Pinpoint the cell where the given text exists, returning its [x, y] midpoint coordinate. 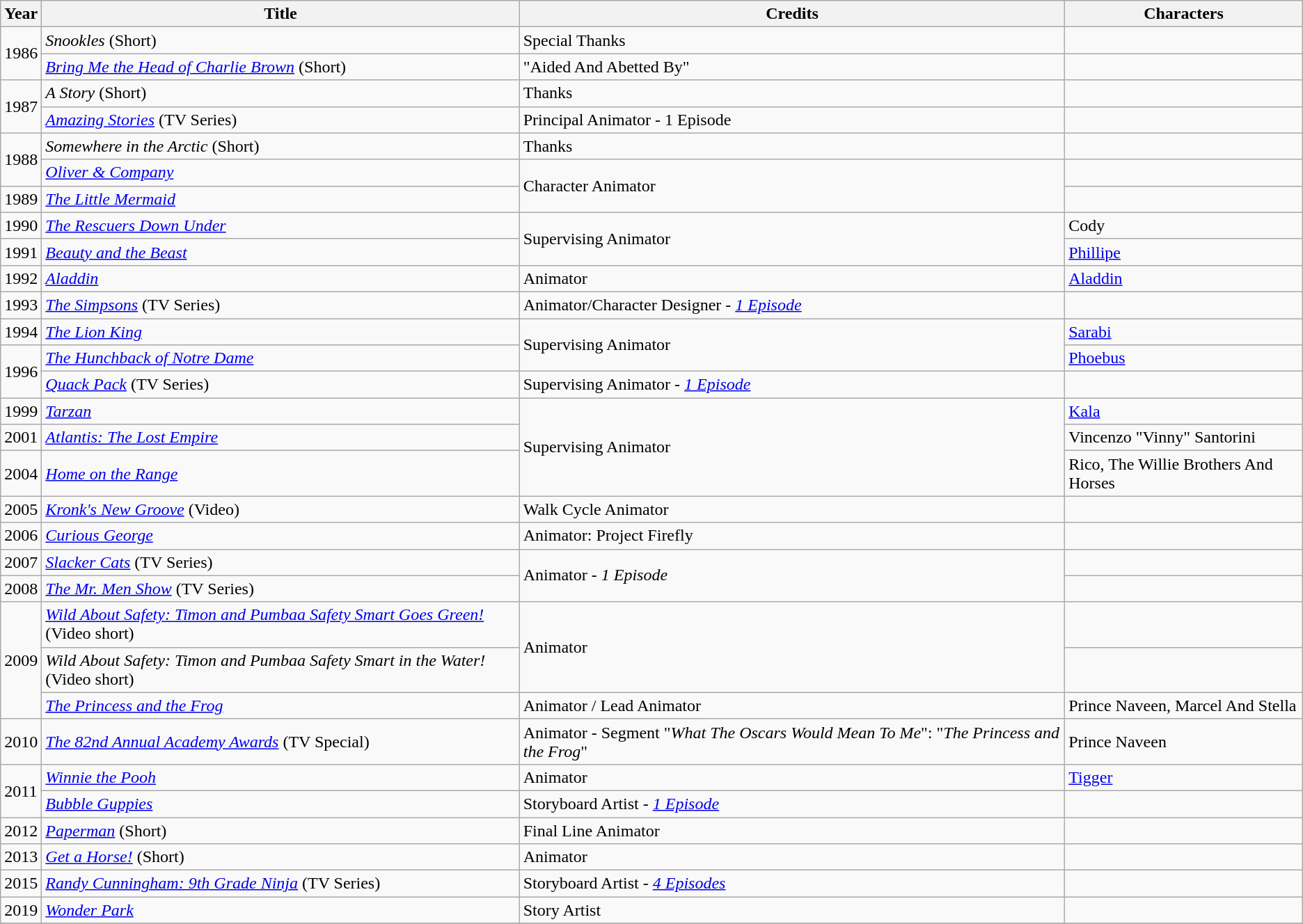
Home on the Range [281, 473]
Phillipe [1184, 252]
2006 [21, 536]
1990 [21, 225]
Rico, The Willie Brothers And Horses [1184, 473]
2001 [21, 438]
Oliver & Company [281, 173]
Atlantis: The Lost Empire [281, 438]
Supervising Animator - 1 Episode [792, 385]
1992 [21, 278]
2007 [21, 562]
Prince Naveen, Marcel And Stella [1184, 706]
Somewhere in the Arctic (Short) [281, 146]
The Little Mermaid [281, 199]
The Rescuers Down Under [281, 225]
The 82nd Annual Academy Awards (TV Special) [281, 742]
Kronk's New Groove (Video) [281, 509]
2009 [21, 660]
Special Thanks [792, 40]
1989 [21, 199]
Snookles (Short) [281, 40]
The Hunchback of Notre Dame [281, 358]
Tigger [1184, 777]
Beauty and the Beast [281, 252]
Wild About Safety: Timon and Pumbaa Safety Smart Goes Green! (Video short) [281, 625]
Tarzan [281, 411]
Randy Cunningham: 9th Grade Ninja (TV Series) [281, 884]
2015 [21, 884]
Principal Animator - 1 Episode [792, 120]
Animator - 1 Episode [792, 575]
2010 [21, 742]
1987 [21, 106]
Storyboard Artist - 1 Episode [792, 804]
2011 [21, 790]
Get a Horse! (Short) [281, 857]
Amazing Stories (TV Series) [281, 120]
A Story (Short) [281, 93]
Cody [1184, 225]
Credits [792, 14]
2013 [21, 857]
"Aided And Abetted By" [792, 67]
Characters [1184, 14]
Winnie the Pooh [281, 777]
Bring Me the Head of Charlie Brown (Short) [281, 67]
Year [21, 14]
2005 [21, 509]
Character Animator [792, 186]
1991 [21, 252]
1986 [21, 54]
2012 [21, 830]
Wonder Park [281, 910]
Prince Naveen [1184, 742]
The Princess and the Frog [281, 706]
Title [281, 14]
2008 [21, 589]
Quack Pack (TV Series) [281, 385]
Kala [1184, 411]
Final Line Animator [792, 830]
1999 [21, 411]
Wild About Safety: Timon and Pumbaa Safety Smart in the Water! (Video short) [281, 669]
2019 [21, 910]
Paperman (Short) [281, 830]
1996 [21, 372]
1994 [21, 332]
The Lion King [281, 332]
Sarabi [1184, 332]
1993 [21, 305]
Slacker Cats (TV Series) [281, 562]
Storyboard Artist - 4 Episodes [792, 884]
Animator - Segment "What The Oscars Would Mean To Me": "The Princess and the Frog" [792, 742]
Vincenzo "Vinny" Santorini [1184, 438]
The Mr. Men Show (TV Series) [281, 589]
Phoebus [1184, 358]
Animator/Character Designer - 1 Episode [792, 305]
Walk Cycle Animator [792, 509]
Animator / Lead Animator [792, 706]
Bubble Guppies [281, 804]
Story Artist [792, 910]
2004 [21, 473]
Curious George [281, 536]
Animator: Project Firefly [792, 536]
The Simpsons (TV Series) [281, 305]
1988 [21, 159]
